Return the (X, Y) coordinate for the center point of the cell that contains the specified text.  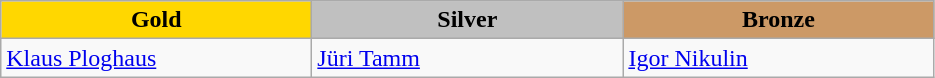
Jüri Tamm (468, 58)
Bronze (778, 20)
Klaus Ploghaus (156, 58)
Silver (468, 20)
Igor Nikulin (778, 58)
Gold (156, 20)
